Capture the cell that displays the provided text and extract its [x, y] central coordinate. 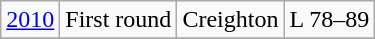
L 78–89 [330, 20]
First round [118, 20]
2010 [30, 20]
Creighton [230, 20]
